Identify which cell holds the provided text, then report its [X, Y] central coordinate. 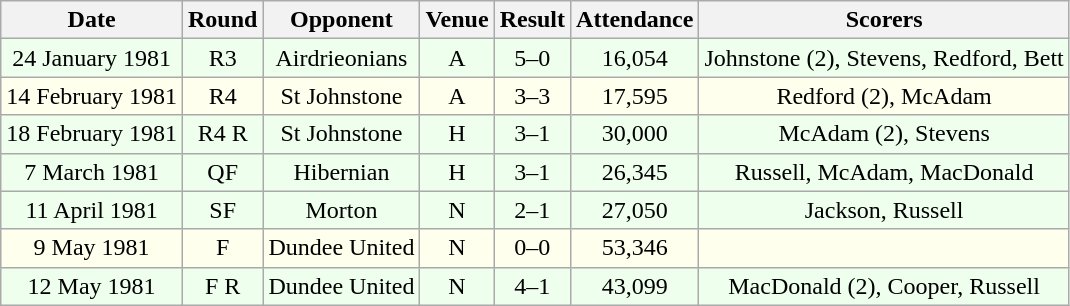
12 May 1981 [92, 286]
Attendance [635, 20]
18 February 1981 [92, 134]
26,345 [635, 172]
Morton [342, 210]
MacDonald (2), Cooper, Russell [884, 286]
Scorers [884, 20]
Redford (2), McAdam [884, 96]
7 March 1981 [92, 172]
Round [222, 20]
5–0 [532, 58]
17,595 [635, 96]
Jackson, Russell [884, 210]
Russell, McAdam, MacDonald [884, 172]
QF [222, 172]
McAdam (2), Stevens [884, 134]
43,099 [635, 286]
9 May 1981 [92, 248]
16,054 [635, 58]
24 January 1981 [92, 58]
Hibernian [342, 172]
R4 [222, 96]
27,050 [635, 210]
SF [222, 210]
0–0 [532, 248]
F [222, 248]
14 February 1981 [92, 96]
R4 R [222, 134]
4–1 [532, 286]
2–1 [532, 210]
Airdrieonians [342, 58]
Result [532, 20]
53,346 [635, 248]
Johnstone (2), Stevens, Redford, Bett [884, 58]
3–3 [532, 96]
Date [92, 20]
11 April 1981 [92, 210]
Opponent [342, 20]
Venue [457, 20]
F R [222, 286]
R3 [222, 58]
30,000 [635, 134]
